Output the (X, Y) coordinate of the center of the cell containing the given text.  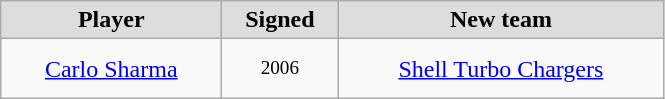
Shell Turbo Chargers (501, 69)
Carlo Sharma (112, 69)
2006 (280, 69)
New team (501, 20)
Player (112, 20)
Signed (280, 20)
